Capture the cell that displays the provided text and extract its [X, Y] central coordinate. 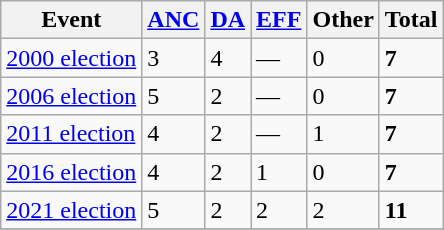
ANC [174, 20]
2016 election [72, 172]
2000 election [72, 58]
EFF [279, 20]
DA [228, 20]
2021 election [72, 210]
Other [343, 20]
2011 election [72, 134]
3 [174, 58]
2006 election [72, 96]
Total [411, 20]
Event [72, 20]
11 [411, 210]
